Find where the given text appears and provide that cell's center as [X, Y] coordinate. 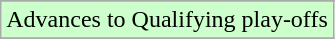
Advances to Qualifying play-offs [168, 20]
